Return [x, y] of the center of cell containing provided text 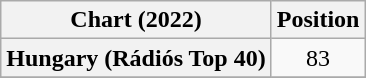
Hungary (Rádiós Top 40) [136, 58]
83 [318, 58]
Position [318, 20]
Chart (2022) [136, 20]
